Pinpoint the cell where the given text exists, returning its (x, y) midpoint coordinate. 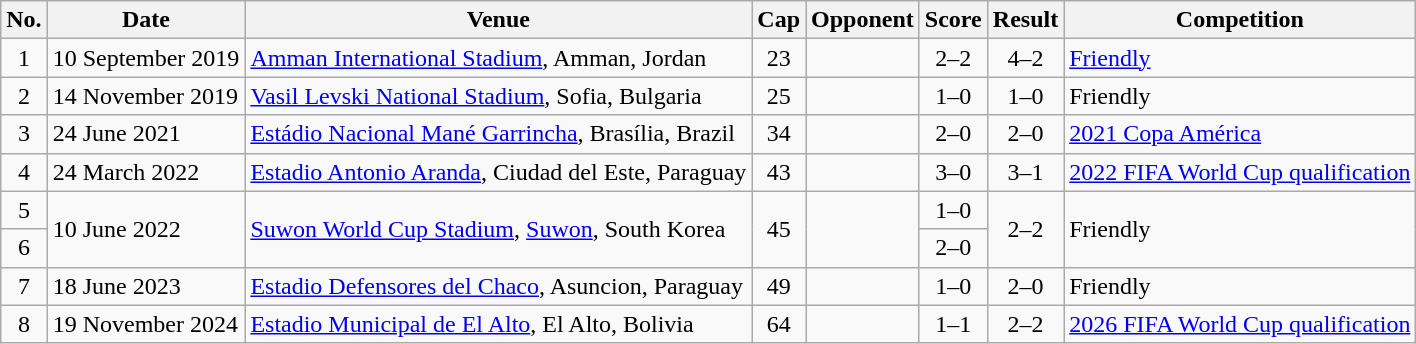
24 March 2022 (146, 172)
1 (24, 58)
Cap (779, 20)
19 November 2024 (146, 324)
Opponent (863, 20)
34 (779, 134)
64 (779, 324)
10 September 2019 (146, 58)
6 (24, 248)
8 (24, 324)
Competition (1240, 20)
4 (24, 172)
5 (24, 210)
Estádio Nacional Mané Garrincha, Brasília, Brazil (498, 134)
Result (1025, 20)
23 (779, 58)
Amman International Stadium, Amman, Jordan (498, 58)
Vasil Levski National Stadium, Sofia, Bulgaria (498, 96)
Estadio Defensores del Chaco, Asuncion, Paraguay (498, 286)
7 (24, 286)
Score (953, 20)
49 (779, 286)
10 June 2022 (146, 229)
3–1 (1025, 172)
Date (146, 20)
14 November 2019 (146, 96)
Venue (498, 20)
4–2 (1025, 58)
2026 FIFA World Cup qualification (1240, 324)
2 (24, 96)
3 (24, 134)
Estadio Antonio Aranda, Ciudad del Este, Paraguay (498, 172)
43 (779, 172)
1–1 (953, 324)
2021 Copa América (1240, 134)
No. (24, 20)
2022 FIFA World Cup qualification (1240, 172)
24 June 2021 (146, 134)
Estadio Municipal de El Alto, El Alto, Bolivia (498, 324)
3–0 (953, 172)
18 June 2023 (146, 286)
45 (779, 229)
25 (779, 96)
Suwon World Cup Stadium, Suwon, South Korea (498, 229)
